Scan for the cell matching the given text and deliver its (X, Y) coordinate at center. 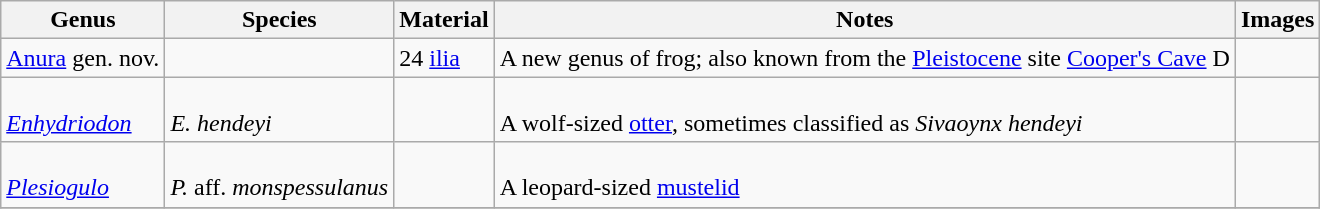
24 ilia (444, 58)
P. aff. monspessulanus (280, 174)
Notes (864, 20)
Anura gen. nov. (83, 58)
Material (444, 20)
Genus (83, 20)
Enhydriodon (83, 110)
A new genus of frog; also known from the Pleistocene site Cooper's Cave D (864, 58)
Species (280, 20)
A leopard-sized mustelid (864, 174)
Plesiogulo (83, 174)
E. hendeyi (280, 110)
Images (1277, 20)
A wolf-sized otter, sometimes classified as Sivaoynx hendeyi (864, 110)
